From the cell containing the given text, extract its center point as (x, y) coordinate. 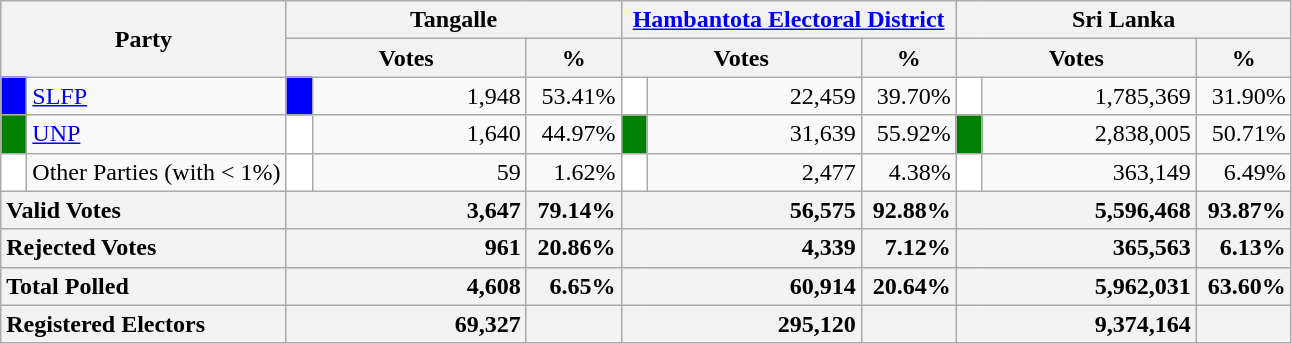
93.87% (1244, 210)
961 (406, 248)
44.97% (574, 134)
Hambantota Electoral District (788, 20)
31.90% (1244, 96)
UNP (156, 134)
39.70% (908, 96)
Sri Lanka (1124, 20)
4,339 (741, 248)
3,647 (406, 210)
363,149 (1089, 172)
Tangalle (454, 20)
92.88% (908, 210)
79.14% (574, 210)
50.71% (1244, 134)
69,327 (406, 324)
295,120 (741, 324)
Other Parties (with < 1%) (156, 172)
1.62% (574, 172)
31,639 (754, 134)
55.92% (908, 134)
5,596,468 (1076, 210)
6.65% (574, 286)
63.60% (1244, 286)
60,914 (741, 286)
Total Polled (144, 286)
7.12% (908, 248)
4,608 (406, 286)
Rejected Votes (144, 248)
Party (144, 39)
4.38% (908, 172)
6.49% (1244, 172)
Valid Votes (144, 210)
SLFP (156, 96)
Registered Electors (144, 324)
2,838,005 (1089, 134)
1,640 (419, 134)
1,948 (419, 96)
5,962,031 (1076, 286)
1,785,369 (1089, 96)
56,575 (741, 210)
6.13% (1244, 248)
9,374,164 (1076, 324)
59 (419, 172)
22,459 (754, 96)
20.64% (908, 286)
365,563 (1076, 248)
2,477 (754, 172)
53.41% (574, 96)
20.86% (574, 248)
